Detect which cell encompasses the target text, then output its [X, Y] center coordinate. 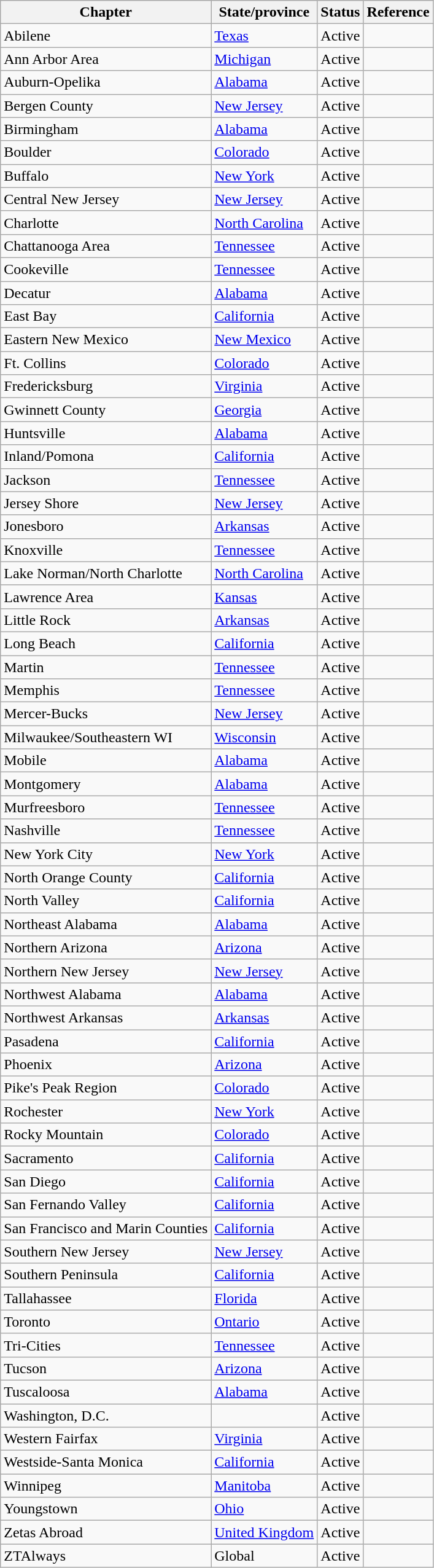
Ontario [264, 1322]
Rochester [106, 1111]
Washington, D.C. [106, 1415]
Fredericksburg [106, 386]
Auburn-Opelika [106, 82]
Ohio [264, 1509]
Florida [264, 1298]
Western Fairfax [106, 1439]
Jonesboro [106, 527]
San Fernando Valley [106, 1205]
Tri-Cities [106, 1345]
New York City [106, 854]
Charlotte [106, 222]
Winnipeg [106, 1486]
North Valley [106, 901]
Jackson [106, 480]
Manitoba [264, 1486]
Inland/Pomona [106, 457]
Mobile [106, 761]
Phoenix [106, 1065]
Abilene [106, 36]
Nashville [106, 831]
New Mexico [264, 340]
Tallahassee [106, 1298]
San Diego [106, 1182]
Pike's Peak Region [106, 1088]
State/province [264, 12]
Lawrence Area [106, 597]
Westside-Santa Monica [106, 1462]
Northern New Jersey [106, 971]
Northeast Alabama [106, 924]
Gwinnett County [106, 410]
Buffalo [106, 176]
Birmingham [106, 129]
Central New Jersey [106, 199]
Chapter [106, 12]
Georgia [264, 410]
Status [340, 12]
Cookeville [106, 269]
Southern Peninsula [106, 1275]
Jersey Shore [106, 503]
Knoxville [106, 550]
Lake Norman/North Charlotte [106, 573]
Northwest Arkansas [106, 1017]
Global [264, 1556]
Northern Arizona [106, 947]
North Orange County [106, 877]
Bergen County [106, 106]
Rocky Mountain [106, 1135]
Long Beach [106, 643]
Reference [398, 12]
Mercer-Bucks [106, 714]
Youngstown [106, 1509]
Pasadena [106, 1041]
Ft. Collins [106, 363]
Montgomery [106, 784]
United Kingdom [264, 1532]
San Francisco and Marin Counties [106, 1228]
Huntsville [106, 433]
Wisconsin [264, 737]
Murfreesboro [106, 807]
East Bay [106, 316]
Ann Arbor Area [106, 59]
Texas [264, 36]
Eastern New Mexico [106, 340]
Toronto [106, 1322]
Northwest Alabama [106, 994]
Memphis [106, 691]
Martin [106, 667]
Boulder [106, 152]
ZTAlways [106, 1556]
Southern New Jersey [106, 1252]
Chattanooga Area [106, 246]
Kansas [264, 597]
Decatur [106, 293]
Milwaukee/Southeastern WI [106, 737]
Zetas Abroad [106, 1532]
Tucson [106, 1368]
Sacramento [106, 1158]
Michigan [264, 59]
Tuscaloosa [106, 1392]
Little Rock [106, 620]
